Provide the [X, Y] coordinate of the cell's center where the given text is located.  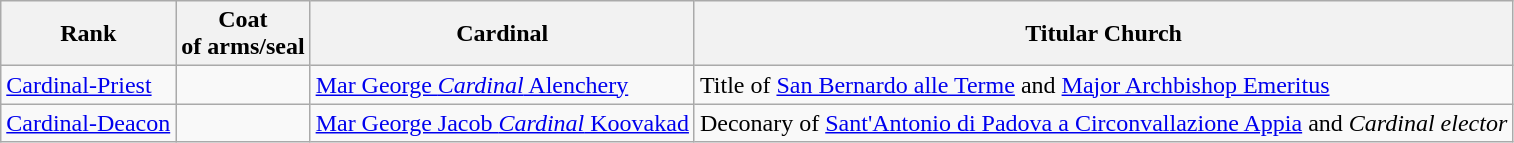
Rank [88, 34]
Coatof arms/seal [243, 34]
Mar George Jacob Cardinal Koovakad [502, 123]
Cardinal [502, 34]
Title of San Bernardo alle Terme and Major Archbishop Emeritus [1103, 85]
Mar George Cardinal Alenchery [502, 85]
Titular Church [1103, 34]
Cardinal-Deacon [88, 123]
Cardinal-Priest [88, 85]
Deconary of Sant'Antonio di Padova a Circonvallazione Appia and Cardinal elector [1103, 123]
